Return the (X, Y) coordinate for the center point of the cell that contains the specified text.  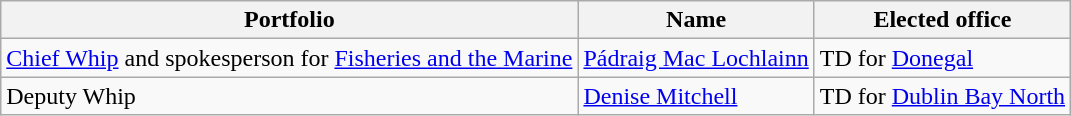
Name (696, 20)
Chief Whip and spokesperson for Fisheries and the Marine (290, 58)
Pádraig Mac Lochlainn (696, 58)
TD for Donegal (942, 58)
TD for Dublin Bay North (942, 96)
Deputy Whip (290, 96)
Elected office (942, 20)
Portfolio (290, 20)
Denise Mitchell (696, 96)
